Pinpoint the cell where the given text exists, returning its (X, Y) midpoint coordinate. 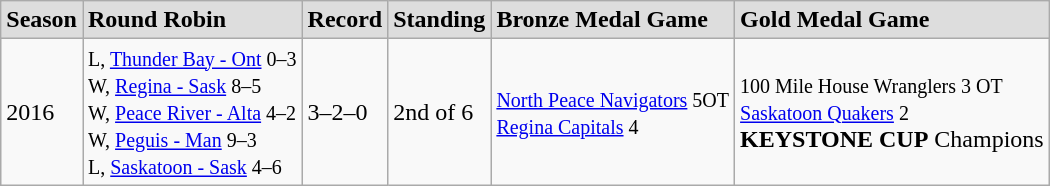
North Peace Navigators 5OTRegina Capitals 4 (613, 112)
2nd of 6 (440, 112)
Round Robin (192, 20)
L, Thunder Bay - Ont 0–3W, Regina - Sask 8–5W, Peace River - Alta 4–2W, Peguis - Man 9–3L, Saskatoon - Sask 4–6 (192, 112)
Bronze Medal Game (613, 20)
Season (42, 20)
3–2–0 (345, 112)
Standing (440, 20)
2016 (42, 112)
Gold Medal Game (892, 20)
100 Mile House Wranglers 3 OT Saskatoon Quakers 2KEYSTONE CUP Champions (892, 112)
Record (345, 20)
